Detect which cell encompasses the target text, then output its (X, Y) center coordinate. 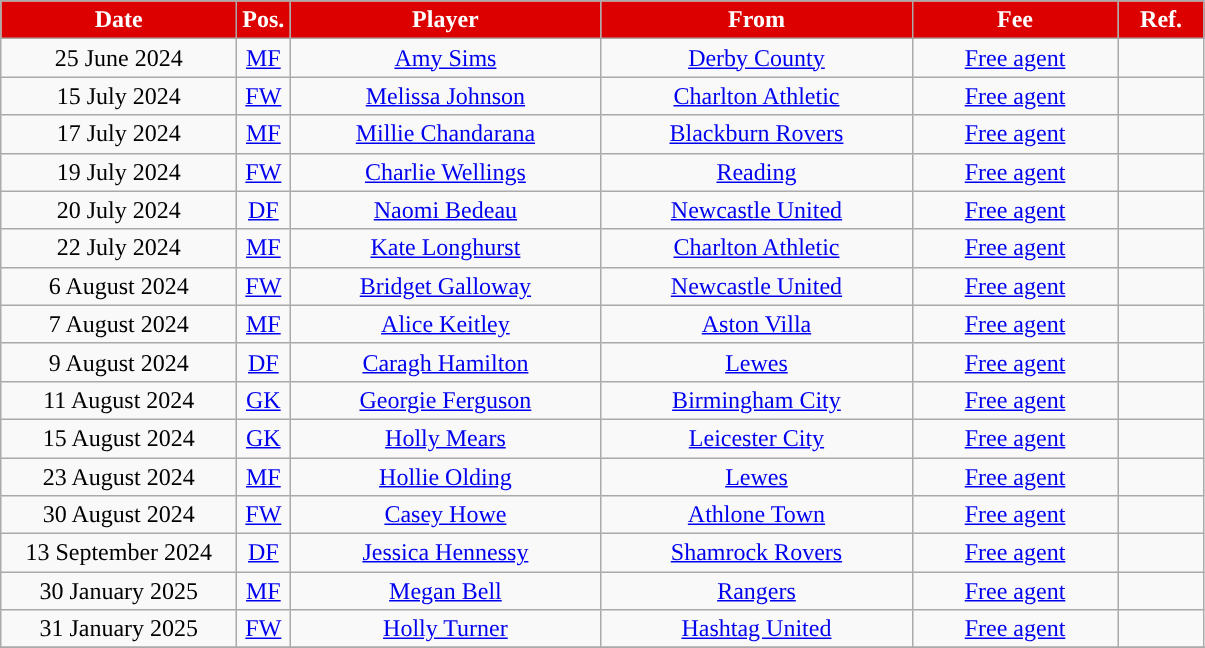
13 September 2024 (119, 553)
Leicester City (756, 438)
Melissa Johnson (446, 96)
Naomi Bedeau (446, 210)
Aston Villa (756, 324)
15 August 2024 (119, 438)
15 July 2024 (119, 96)
22 July 2024 (119, 248)
Alice Keitley (446, 324)
Player (446, 20)
30 January 2025 (119, 591)
Caragh Hamilton (446, 362)
Holly Turner (446, 629)
20 July 2024 (119, 210)
Charlie Wellings (446, 172)
Jessica Hennessy (446, 553)
Georgie Ferguson (446, 400)
7 August 2024 (119, 324)
Millie Chandarana (446, 134)
Reading (756, 172)
Amy Sims (446, 58)
Birmingham City (756, 400)
Kate Longhurst (446, 248)
17 July 2024 (119, 134)
25 June 2024 (119, 58)
Bridget Galloway (446, 286)
11 August 2024 (119, 400)
Date (119, 20)
Athlone Town (756, 515)
Shamrock Rovers (756, 553)
23 August 2024 (119, 477)
Casey Howe (446, 515)
Derby County (756, 58)
From (756, 20)
6 August 2024 (119, 286)
9 August 2024 (119, 362)
Fee (1015, 20)
19 July 2024 (119, 172)
Pos. (264, 20)
Megan Bell (446, 591)
Blackburn Rovers (756, 134)
Hollie Olding (446, 477)
Hashtag United (756, 629)
Ref. (1161, 20)
31 January 2025 (119, 629)
Rangers (756, 591)
Holly Mears (446, 438)
30 August 2024 (119, 515)
